From the cell containing the given text, extract its center point as [X, Y] coordinate. 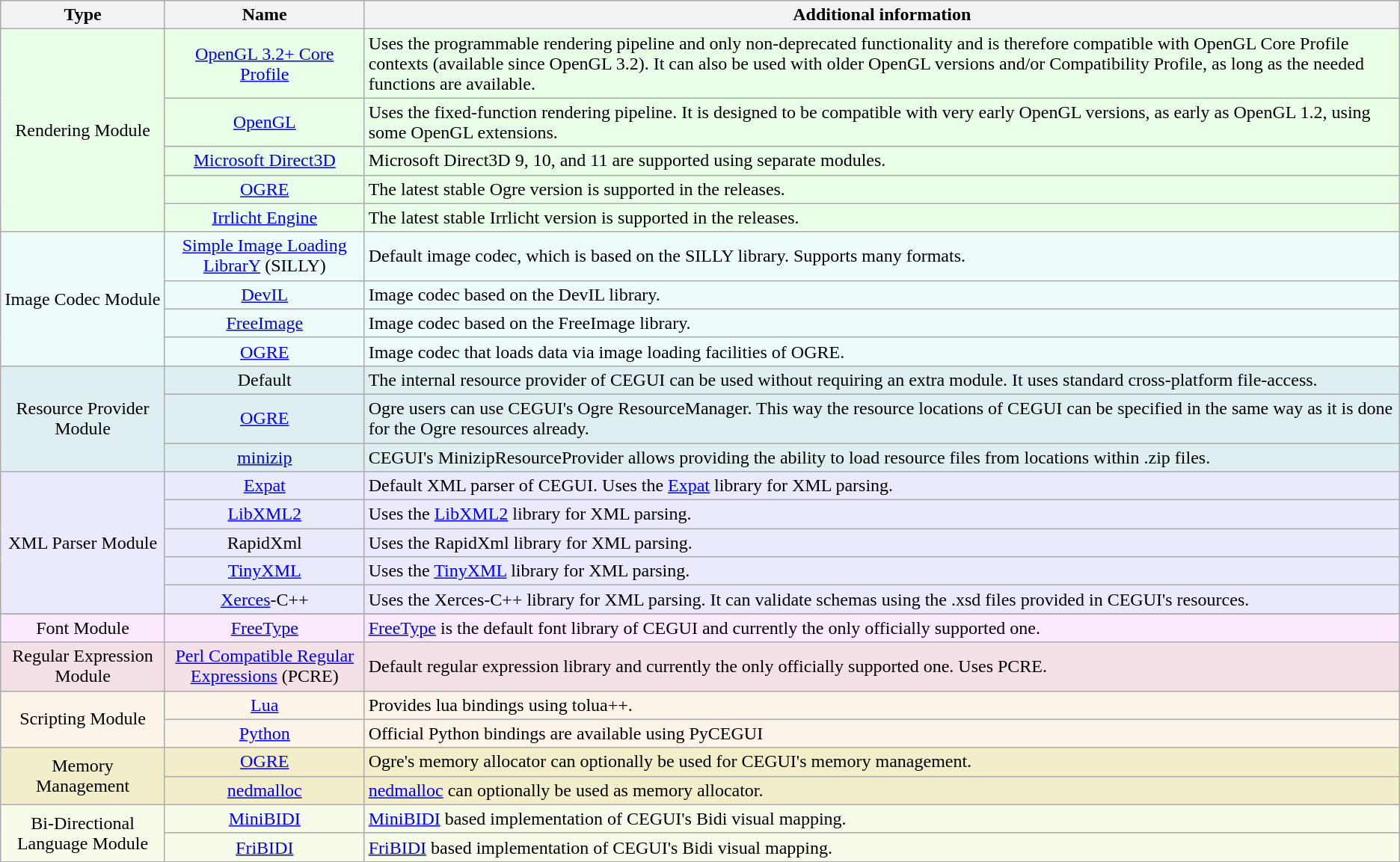
minizip [265, 457]
Microsoft Direct3D [265, 161]
MiniBIDI [265, 819]
Rendering Module [83, 130]
Default [265, 380]
Uses the RapidXml library for XML parsing. [882, 543]
Simple Image Loading LibrarY (SILLY) [265, 256]
OpenGL [265, 123]
Provides lua bindings using tolua++. [882, 705]
Image Codec Module [83, 299]
Xerces-C++ [265, 600]
Lua [265, 705]
Default image codec, which is based on the SILLY library. Supports many formats. [882, 256]
Memory Management [83, 776]
CEGUI's MinizipResourceProvider allows providing the ability to load resource files from locations within .zip files. [882, 457]
Expat [265, 486]
OpenGL 3.2+ Core Profile [265, 64]
LibXML2 [265, 514]
Default regular expression library and currently the only officially supported one. Uses PCRE. [882, 667]
TinyXML [265, 571]
The latest stable Irrlicht version is supported in the releases. [882, 218]
XML Parser Module [83, 543]
The latest stable Ogre version is supported in the releases. [882, 189]
Regular Expression Module [83, 667]
Type [83, 15]
Image codec that loads data via image loading facilities of OGRE. [882, 351]
FriBIDI [265, 847]
Additional information [882, 15]
FreeImage [265, 323]
nedmalloc [265, 790]
Resource Provider Module [83, 419]
Ogre's memory allocator can optionally be used for CEGUI's memory management. [882, 762]
RapidXml [265, 543]
FreeType is the default font library of CEGUI and currently the only officially supported one. [882, 628]
Official Python bindings are available using PyCEGUI [882, 733]
Uses the LibXML2 library for XML parsing. [882, 514]
Bi-Directional Language Module [83, 833]
FreeType [265, 628]
nedmalloc can optionally be used as memory allocator. [882, 790]
Irrlicht Engine [265, 218]
Name [265, 15]
Microsoft Direct3D 9, 10, and 11 are supported using separate modules. [882, 161]
Perl Compatible Regular Expressions (PCRE) [265, 667]
Python [265, 733]
Default XML parser of CEGUI. Uses the Expat library for XML parsing. [882, 486]
Scripting Module [83, 719]
Uses the Xerces-C++ library for XML parsing. It can validate schemas using the .xsd files provided in CEGUI's resources. [882, 600]
MiniBIDI based implementation of CEGUI's Bidi visual mapping. [882, 819]
Uses the TinyXML library for XML parsing. [882, 571]
FriBIDI based implementation of CEGUI's Bidi visual mapping. [882, 847]
Image codec based on the DevIL library. [882, 295]
The internal resource provider of CEGUI can be used without requiring an extra module. It uses standard cross-platform file-access. [882, 380]
DevIL [265, 295]
Font Module [83, 628]
Image codec based on the FreeImage library. [882, 323]
